Find where the given text appears and provide that cell's center as (x, y) coordinate. 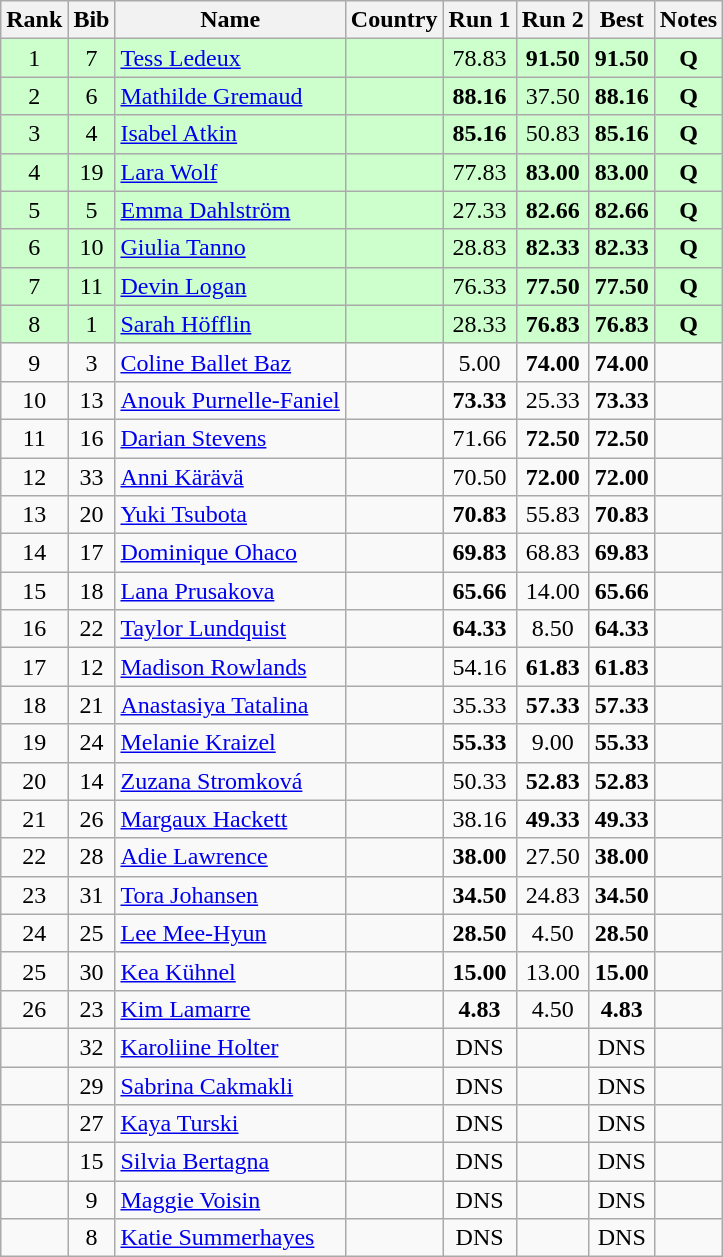
27.50 (552, 857)
Best (622, 20)
77.83 (480, 172)
Darian Stevens (230, 438)
Melanie Kraizel (230, 743)
Kim Lamarre (230, 1009)
Taylor Lundquist (230, 629)
Sarah Höfflin (230, 324)
29 (92, 1085)
Dominique Ohaco (230, 553)
Karoliine Holter (230, 1047)
54.16 (480, 667)
50.33 (480, 781)
Yuki Tsubota (230, 515)
32 (92, 1047)
Lee Mee-Hyun (230, 933)
55.83 (552, 515)
50.83 (552, 134)
Kaya Turski (230, 1124)
31 (92, 895)
Tora Johansen (230, 895)
27 (92, 1124)
70.50 (480, 477)
14.00 (552, 591)
Anastasiya Tatalina (230, 705)
30 (92, 971)
Giulia Tanno (230, 248)
Run 1 (480, 20)
9.00 (552, 743)
38.16 (480, 819)
28.33 (480, 324)
24.83 (552, 895)
37.50 (552, 96)
28.83 (480, 248)
2 (34, 96)
35.33 (480, 705)
Anni Kärävä (230, 477)
Maggie Voisin (230, 1200)
Lana Prusakova (230, 591)
71.66 (480, 438)
Sabrina Cakmakli (230, 1085)
Adie Lawrence (230, 857)
Mathilde Gremaud (230, 96)
Katie Summerhayes (230, 1238)
8.50 (552, 629)
Coline Ballet Baz (230, 362)
13.00 (552, 971)
Name (230, 20)
Margaux Hackett (230, 819)
Rank (34, 20)
33 (92, 477)
68.83 (552, 553)
Isabel Atkin (230, 134)
78.83 (480, 58)
25.33 (552, 400)
Emma Dahlström (230, 210)
Madison Rowlands (230, 667)
Country (394, 20)
Notes (688, 20)
Zuzana Stromková (230, 781)
Silvia Bertagna (230, 1162)
Lara Wolf (230, 172)
Bib (92, 20)
27.33 (480, 210)
Kea Kühnel (230, 971)
Run 2 (552, 20)
5.00 (480, 362)
Devin Logan (230, 286)
76.33 (480, 286)
Anouk Purnelle-Faniel (230, 400)
Tess Ledeux (230, 58)
28 (92, 857)
